Return the [x, y] coordinate for the center point of the cell that contains the specified text.  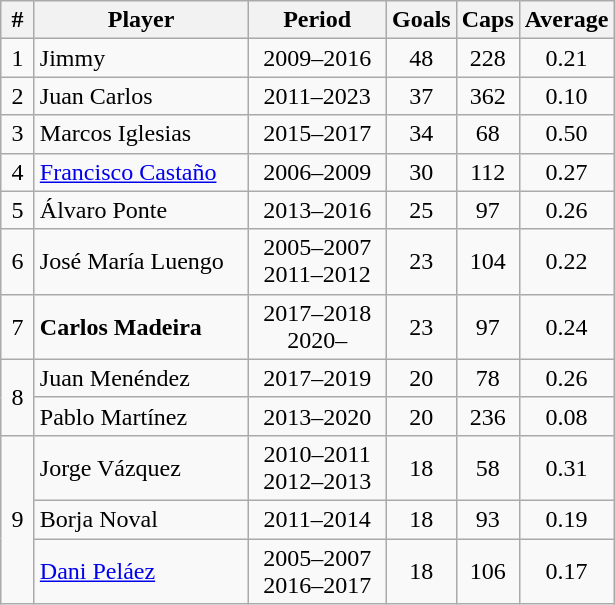
Francisco Castaño [141, 172]
0.50 [566, 134]
Borja Noval [141, 519]
Carlos Madeira [141, 326]
2011–2023 [318, 96]
93 [488, 519]
5 [18, 210]
2005–20072016–2017 [318, 570]
6 [18, 262]
Period [318, 20]
9 [18, 519]
106 [488, 570]
Jimmy [141, 58]
1 [18, 58]
Juan Carlos [141, 96]
104 [488, 262]
78 [488, 378]
José María Luengo [141, 262]
236 [488, 416]
2011–2014 [318, 519]
7 [18, 326]
3 [18, 134]
2017–20182020– [318, 326]
2013–2020 [318, 416]
# [18, 20]
34 [421, 134]
0.21 [566, 58]
Juan Menéndez [141, 378]
2009–2016 [318, 58]
37 [421, 96]
Average [566, 20]
0.22 [566, 262]
362 [488, 96]
68 [488, 134]
2006–2009 [318, 172]
8 [18, 397]
0.27 [566, 172]
0.24 [566, 326]
0.31 [566, 468]
0.19 [566, 519]
Álvaro Ponte [141, 210]
2 [18, 96]
Marcos Iglesias [141, 134]
2005–20072011–2012 [318, 262]
112 [488, 172]
2013–2016 [318, 210]
Pablo Martínez [141, 416]
30 [421, 172]
4 [18, 172]
Caps [488, 20]
Player [141, 20]
58 [488, 468]
Dani Peláez [141, 570]
2017–2019 [318, 378]
48 [421, 58]
25 [421, 210]
0.10 [566, 96]
0.08 [566, 416]
2015–2017 [318, 134]
Goals [421, 20]
0.17 [566, 570]
2010–20112012–2013 [318, 468]
Jorge Vázquez [141, 468]
228 [488, 58]
